Pinpoint the cell where the given text exists, returning its [X, Y] midpoint coordinate. 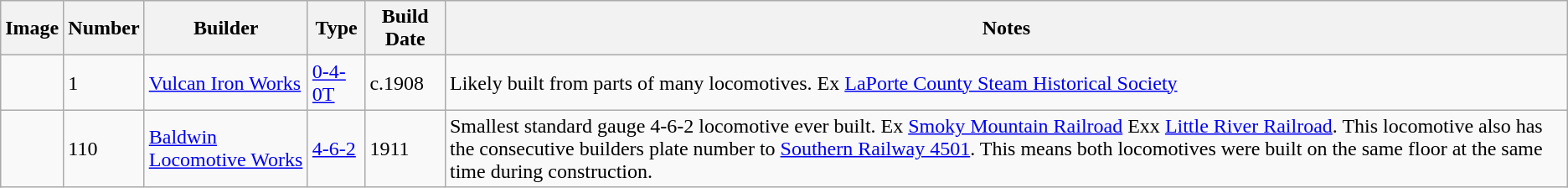
Build Date [405, 29]
Number [104, 29]
1 [104, 82]
Image [32, 29]
Vulcan Iron Works [226, 82]
Type [337, 29]
110 [104, 149]
1911 [405, 149]
0-4-0T [337, 82]
Notes [1006, 29]
Likely built from parts of many locomotives. Ex LaPorte County Steam Historical Society [1006, 82]
Baldwin Locomotive Works [226, 149]
Builder [226, 29]
c.1908 [405, 82]
4-6-2 [337, 149]
